Scan for the cell matching the given text and deliver its (X, Y) coordinate at center. 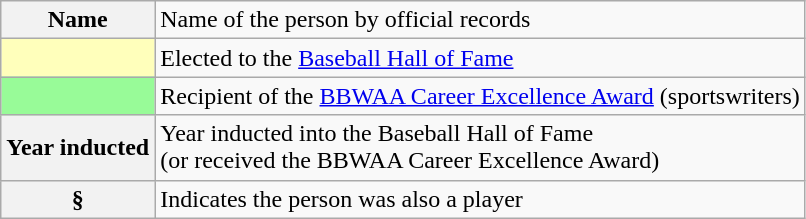
Year inducted into the Baseball Hall of Fame(or received the BBWAA Career Excellence Award) (480, 148)
Elected to the Baseball Hall of Fame (480, 58)
Year inducted (78, 148)
§ (78, 199)
Name of the person by official records (480, 20)
Name (78, 20)
Indicates the person was also a player (480, 199)
Recipient of the BBWAA Career Excellence Award (sportswriters) (480, 96)
